Return the [X, Y] coordinate for the center point of the cell that contains the specified text.  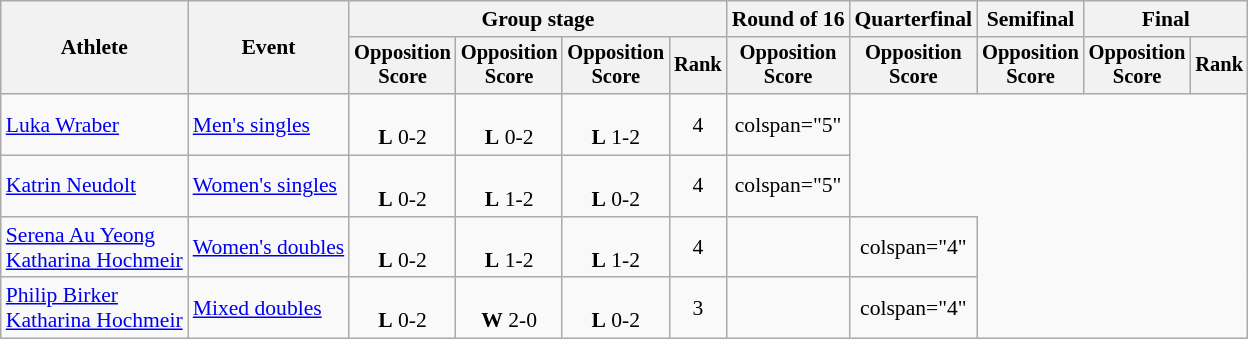
Round of 16 [788, 19]
Women's doubles [269, 248]
Philip BirkerKatharina Hochmeir [94, 308]
Men's singles [269, 124]
Katrin Neudolt [94, 186]
3 [698, 308]
Quarterfinal [914, 19]
Final [1166, 19]
Luka Wraber [94, 124]
W 2-0 [510, 308]
Event [269, 48]
Women's singles [269, 186]
Athlete [94, 48]
Group stage [538, 19]
Semifinal [1030, 19]
Mixed doubles [269, 308]
Serena Au YeongKatharina Hochmeir [94, 248]
